For the text-containing cell, return its midpoint in (X, Y) coordinate format. 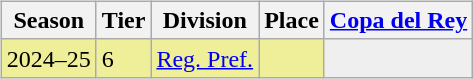
Place (292, 20)
2024–25 (48, 58)
Reg. Pref. (205, 58)
Season (48, 20)
Tier (124, 20)
Division (205, 20)
Copa del Rey (398, 20)
6 (124, 58)
